Output the [X, Y] coordinate of the center of the cell containing the given text.  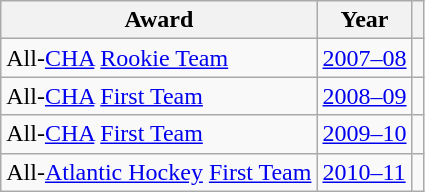
2009–10 [364, 134]
Award [159, 20]
2008–09 [364, 96]
All-Atlantic Hockey First Team [159, 172]
All-CHA Rookie Team [159, 58]
2007–08 [364, 58]
2010–11 [364, 172]
Year [364, 20]
